Provide the [X, Y] coordinate of the cell's center where the given text is located.  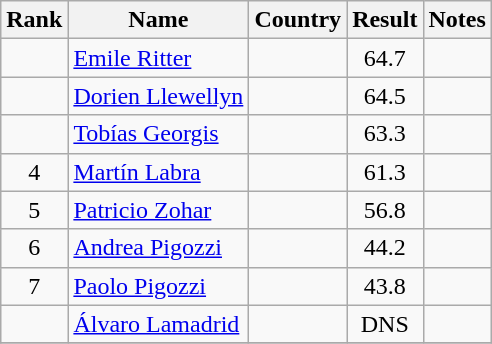
Result [385, 20]
4 [34, 172]
44.2 [385, 248]
Emile Ritter [158, 58]
Álvaro Lamadrid [158, 324]
6 [34, 248]
61.3 [385, 172]
56.8 [385, 210]
DNS [385, 324]
5 [34, 210]
64.5 [385, 96]
Tobías Georgis [158, 134]
Rank [34, 20]
Name [158, 20]
Dorien Llewellyn [158, 96]
64.7 [385, 58]
63.3 [385, 134]
Paolo Pigozzi [158, 286]
Notes [457, 20]
Patricio Zohar [158, 210]
Country [298, 20]
Martín Labra [158, 172]
7 [34, 286]
43.8 [385, 286]
Andrea Pigozzi [158, 248]
